For the text-containing cell, return its midpoint in [x, y] coordinate format. 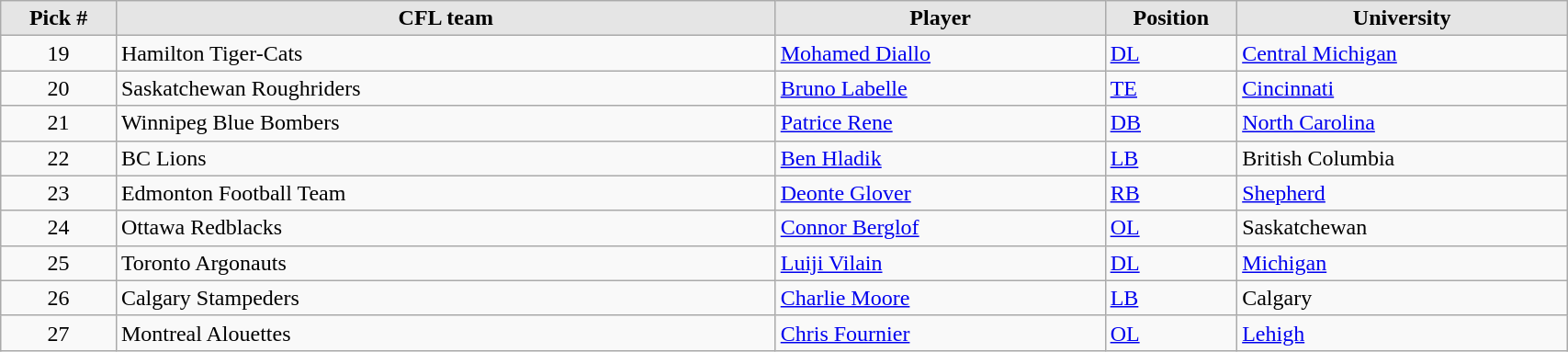
University [1402, 18]
Patrice Rene [941, 123]
Winnipeg Blue Bombers [446, 123]
British Columbia [1402, 158]
20 [59, 88]
Saskatchewan Roughriders [446, 88]
Lehigh [1402, 333]
25 [59, 263]
Saskatchewan [1402, 228]
19 [59, 53]
Bruno Labelle [941, 88]
RB [1171, 193]
Luiji Vilain [941, 263]
Toronto Argonauts [446, 263]
Calgary Stampeders [446, 298]
22 [59, 158]
Edmonton Football Team [446, 193]
Hamilton Tiger-Cats [446, 53]
Central Michigan [1402, 53]
DB [1171, 123]
North Carolina [1402, 123]
BC Lions [446, 158]
Position [1171, 18]
Shepherd [1402, 193]
Ottawa Redblacks [446, 228]
23 [59, 193]
Ben Hladik [941, 158]
Montreal Alouettes [446, 333]
Pick # [59, 18]
Chris Fournier [941, 333]
27 [59, 333]
CFL team [446, 18]
TE [1171, 88]
Michigan [1402, 263]
Connor Berglof [941, 228]
Mohamed Diallo [941, 53]
Deonte Glover [941, 193]
Cincinnati [1402, 88]
Player [941, 18]
Calgary [1402, 298]
21 [59, 123]
24 [59, 228]
26 [59, 298]
Charlie Moore [941, 298]
